From the cell containing the given text, extract its center point as [X, Y] coordinate. 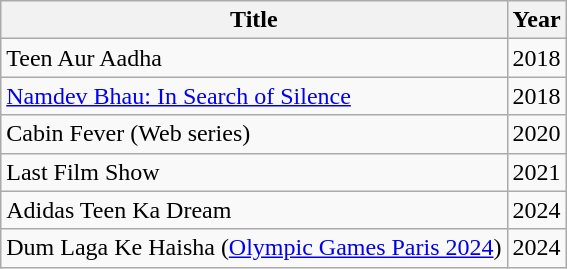
2021 [536, 172]
Adidas Teen Ka Dream [254, 210]
Last Film Show [254, 172]
Year [536, 20]
Title [254, 20]
Dum Laga Ke Haisha (Olympic Games Paris 2024) [254, 248]
Cabin Fever (Web series) [254, 134]
Teen Aur Aadha [254, 58]
2020 [536, 134]
Namdev Bhau: In Search of Silence [254, 96]
